Pinpoint the cell where the given text exists, returning its (x, y) midpoint coordinate. 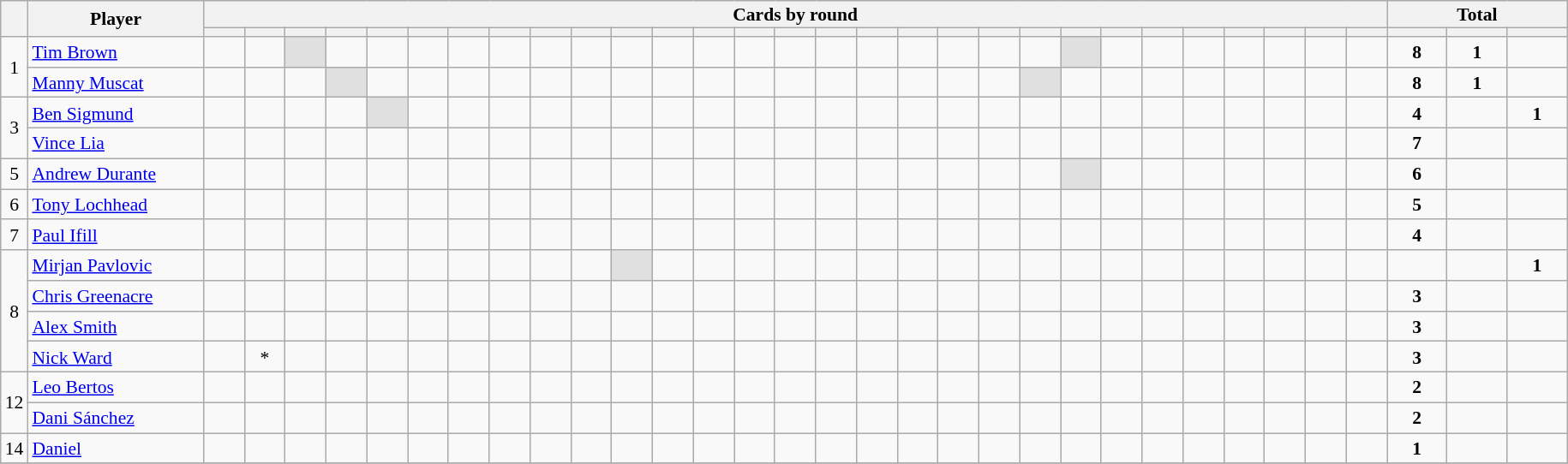
Mirjan Pavlovic (115, 265)
Vince Lia (115, 144)
Manny Muscat (115, 83)
Leo Bertos (115, 388)
Tony Lochhead (115, 205)
12 (15, 402)
Dani Sánchez (115, 418)
Cards by round (795, 15)
Tim Brown (115, 52)
Nick Ward (115, 357)
Total (1477, 15)
* (265, 357)
Andrew Durante (115, 174)
Paul Ifill (115, 235)
Daniel (115, 449)
Player (115, 19)
14 (15, 449)
Ben Sigmund (115, 113)
Alex Smith (115, 327)
Chris Greenacre (115, 296)
